Scan for the cell matching the given text and deliver its (X, Y) coordinate at center. 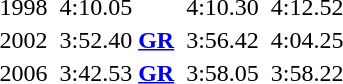
3:52.40 GR (117, 40)
3:56.42 (223, 40)
